Return the [x, y] coordinate for the center point of the cell that contains the specified text.  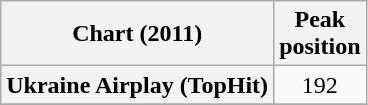
192 [320, 85]
Ukraine Airplay (TopHit) [138, 85]
Chart (2011) [138, 34]
Peakposition [320, 34]
